Locate the cell with the specified text and output its [x, y] center coordinate. 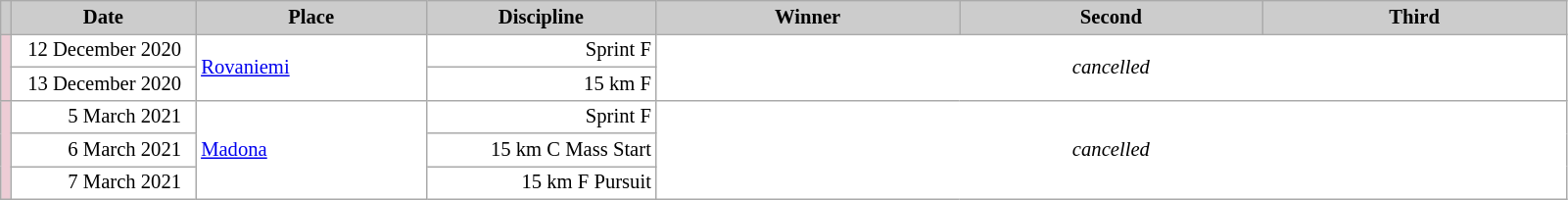
6 March 2021 [103, 150]
Third [1414, 17]
13 December 2020 [103, 83]
12 December 2020 [103, 50]
Place [311, 17]
15 km C Mass Start [541, 150]
Rovaniemi [311, 67]
Second [1112, 17]
Winner [808, 17]
Discipline [541, 17]
Date [103, 17]
Madona [311, 149]
5 March 2021 [103, 117]
7 March 2021 [103, 182]
15 km F Pursuit [541, 182]
15 km F [541, 83]
